Output the (X, Y) coordinate of the center of the cell containing the given text.  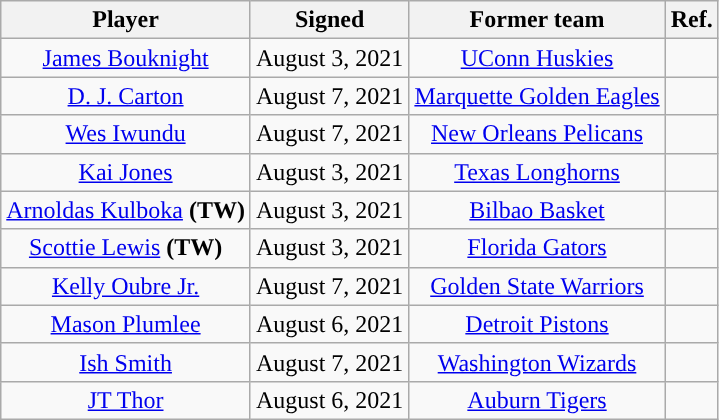
Mason Plumlee (126, 324)
Player (126, 20)
Kelly Oubre Jr. (126, 286)
Scottie Lewis (TW) (126, 248)
Florida Gators (537, 248)
Auburn Tigers (537, 400)
Golden State Warriors (537, 286)
Texas Longhorns (537, 172)
Kai Jones (126, 172)
D. J. Carton (126, 96)
Ish Smith (126, 362)
Bilbao Basket (537, 210)
New Orleans Pelicans (537, 134)
Arnoldas Kulboka (TW) (126, 210)
Signed (329, 20)
Marquette Golden Eagles (537, 96)
Ref. (692, 20)
UConn Huskies (537, 58)
Washington Wizards (537, 362)
Former team (537, 20)
JT Thor (126, 400)
Detroit Pistons (537, 324)
James Bouknight (126, 58)
Wes Iwundu (126, 134)
